Return the [X, Y] coordinate for the center point of the cell that contains the specified text.  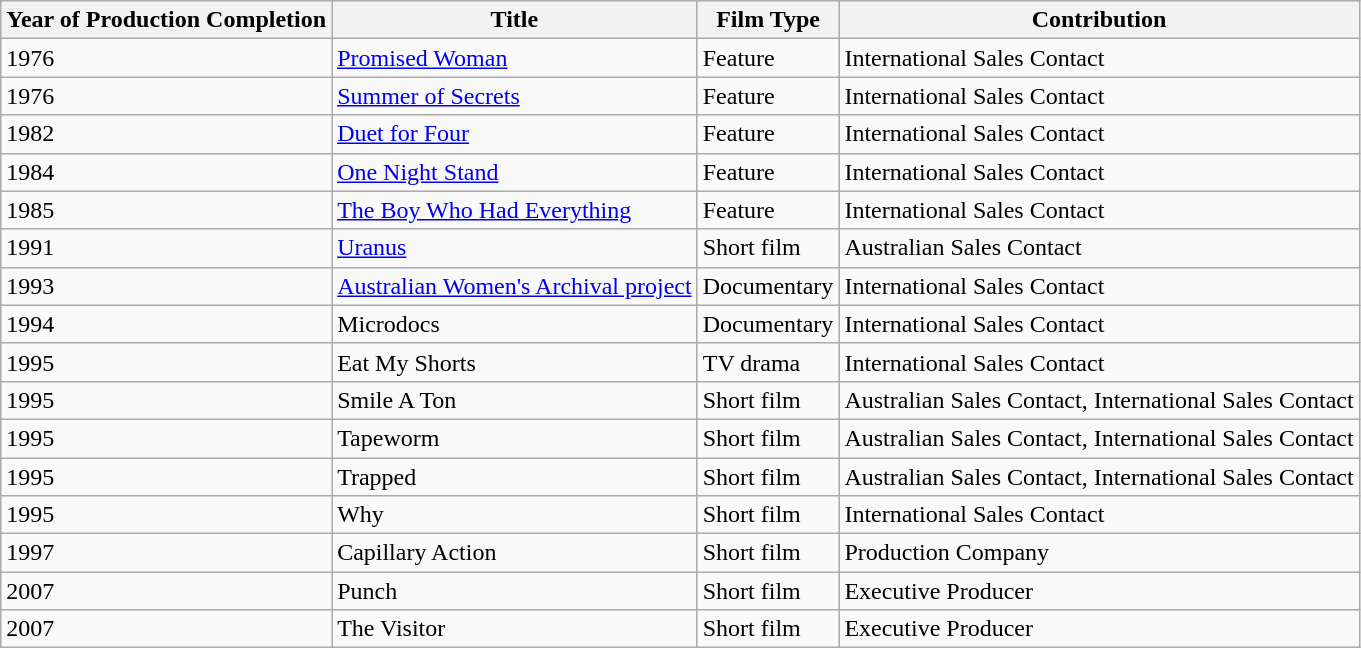
TV drama [768, 362]
Microdocs [515, 324]
Production Company [1099, 553]
Contribution [1099, 20]
The Visitor [515, 629]
Smile A Ton [515, 400]
The Boy Who Had Everything [515, 210]
Duet for Four [515, 134]
Eat My Shorts [515, 362]
Why [515, 515]
Promised Woman [515, 58]
Trapped [515, 477]
Year of Production Completion [166, 20]
Uranus [515, 248]
1982 [166, 134]
Summer of Secrets [515, 96]
1984 [166, 172]
Australian Sales Contact [1099, 248]
Tapeworm [515, 438]
Capillary Action [515, 553]
1985 [166, 210]
1991 [166, 248]
Punch [515, 591]
Australian Women's Archival project [515, 286]
1997 [166, 553]
Film Type [768, 20]
Title [515, 20]
1994 [166, 324]
One Night Stand [515, 172]
1993 [166, 286]
